Provide the (x, y) coordinate of the cell's center where the given text is located.  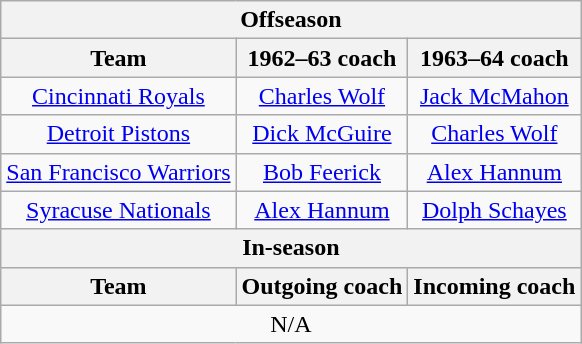
1962–63 coach (322, 58)
Jack McMahon (494, 96)
Dolph Schayes (494, 210)
Detroit Pistons (118, 134)
Dick McGuire (322, 134)
Bob Feerick (322, 172)
Outgoing coach (322, 286)
San Francisco Warriors (118, 172)
N/A (291, 324)
Offseason (291, 20)
Incoming coach (494, 286)
1963–64 coach (494, 58)
Cincinnati Royals (118, 96)
In-season (291, 248)
Syracuse Nationals (118, 210)
